Detect which cell encompasses the target text, then output its [x, y] center coordinate. 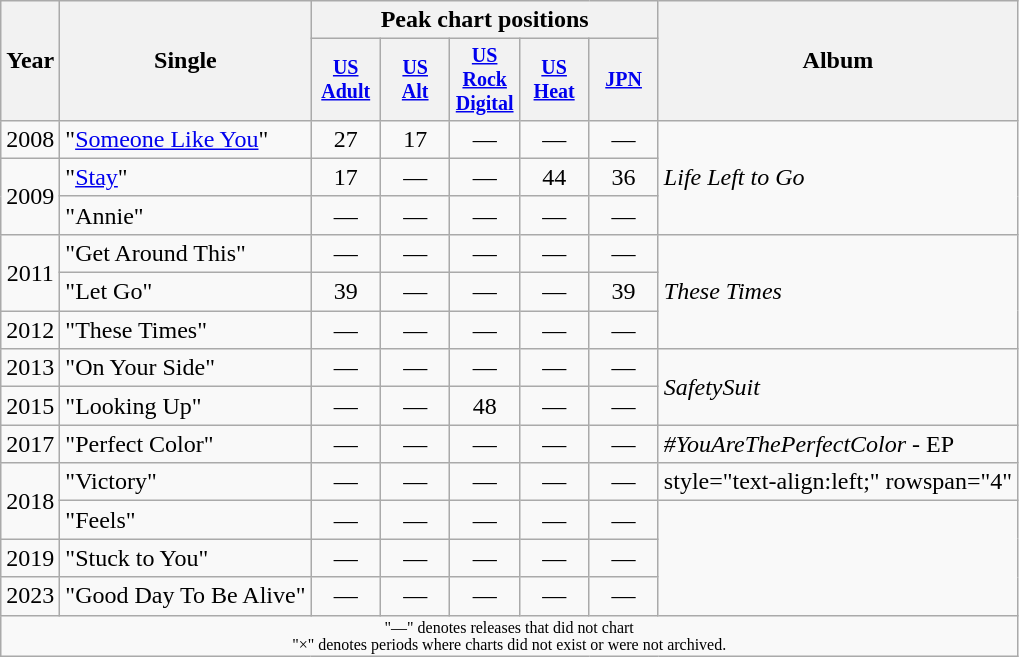
USRockDigital [484, 80]
2019 [30, 558]
2011 [30, 272]
"Get Around This" [186, 253]
"Annie" [186, 215]
27 [346, 139]
Single [186, 61]
36 [624, 177]
USAdult [346, 80]
48 [484, 406]
"On Your Side" [186, 368]
2013 [30, 368]
"Perfect Color" [186, 444]
"Good Day To Be Alive" [186, 596]
Year [30, 61]
"Feels" [186, 520]
"Stay" [186, 177]
44 [554, 177]
2008 [30, 139]
style="text-align:left;" rowspan="4" [838, 482]
"Let Go" [186, 292]
Life Left to Go [838, 177]
"Stuck to You" [186, 558]
"Someone Like You" [186, 139]
These Times [838, 291]
2023 [30, 596]
"These Times" [186, 330]
2017 [30, 444]
2015 [30, 406]
SafetySuit [838, 387]
2009 [30, 196]
USHeat [554, 80]
2018 [30, 501]
Peak chart positions [484, 20]
"Looking Up" [186, 406]
"—" denotes releases that did not chart "×" denotes periods where charts did not exist or were not archived. [510, 636]
USAlt [414, 80]
JPN [624, 80]
#YouAreThePerfectColor - EP [838, 444]
2012 [30, 330]
"Victory" [186, 482]
Album [838, 61]
